Detect which cell encompasses the target text, then output its (x, y) center coordinate. 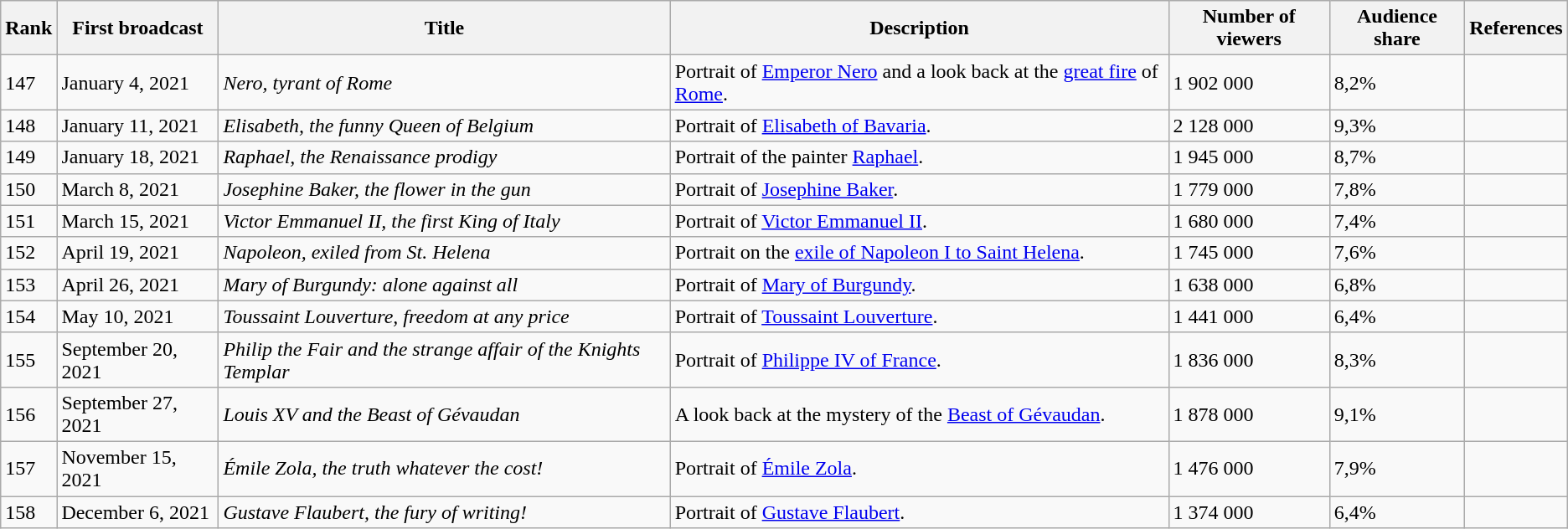
1 374 000 (1249, 511)
9,3% (1397, 126)
7,4% (1397, 221)
154 (28, 316)
Raphael, the Renaissance prodigy (444, 157)
1 680 000 (1249, 221)
Portrait of Josephine Baker. (920, 189)
Number of viewers (1249, 28)
152 (28, 253)
1 836 000 (1249, 360)
Victor Emmanuel II, the first King of Italy (444, 221)
156 (28, 413)
September 27, 2021 (137, 413)
Philip the Fair and the strange affair of the Knights Templar (444, 360)
1 476 000 (1249, 469)
6,8% (1397, 285)
November 15, 2021 (137, 469)
Portrait of Victor Emmanuel II. (920, 221)
8,2% (1397, 82)
7,9% (1397, 469)
1 945 000 (1249, 157)
Portrait of the painter Raphael. (920, 157)
8,7% (1397, 157)
Josephine Baker, the flower in the gun (444, 189)
Portrait of Mary of Burgundy. (920, 285)
May 10, 2021 (137, 316)
1 745 000 (1249, 253)
Title (444, 28)
1 441 000 (1249, 316)
157 (28, 469)
Portrait of Elisabeth of Bavaria. (920, 126)
7,8% (1397, 189)
First broadcast (137, 28)
7,6% (1397, 253)
January 4, 2021 (137, 82)
Toussaint Louverture, freedom at any price (444, 316)
January 11, 2021 (137, 126)
Description (920, 28)
153 (28, 285)
Audience share (1397, 28)
149 (28, 157)
Portrait of Émile Zola. (920, 469)
April 19, 2021 (137, 253)
Portrait of Emperor Nero and a look back at the great fire of Rome. (920, 82)
Portrait on the exile of Napoleon I to Saint Helena. (920, 253)
March 8, 2021 (137, 189)
1 779 000 (1249, 189)
Portrait of Gustave Flaubert. (920, 511)
158 (28, 511)
A look back at the mystery of the Beast of Gévaudan. (920, 413)
Gustave Flaubert, the fury of writing! (444, 511)
8,3% (1397, 360)
1 638 000 (1249, 285)
Rank (28, 28)
150 (28, 189)
April 26, 2021 (137, 285)
9,1% (1397, 413)
References (1516, 28)
Émile Zola, the truth whatever the cost! (444, 469)
2 128 000 (1249, 126)
Napoleon, exiled from St. Helena (444, 253)
155 (28, 360)
147 (28, 82)
Nero, tyrant of Rome (444, 82)
Mary of Burgundy: alone against all (444, 285)
December 6, 2021 (137, 511)
Elisabeth, the funny Queen of Belgium (444, 126)
148 (28, 126)
Portrait of Toussaint Louverture. (920, 316)
January 18, 2021 (137, 157)
1 878 000 (1249, 413)
September 20, 2021 (137, 360)
March 15, 2021 (137, 221)
Portrait of Philippe IV of France. (920, 360)
151 (28, 221)
Louis XV and the Beast of Gévaudan (444, 413)
1 902 000 (1249, 82)
